Search for the cell housing the specified text and yield its [x, y] center coordinate. 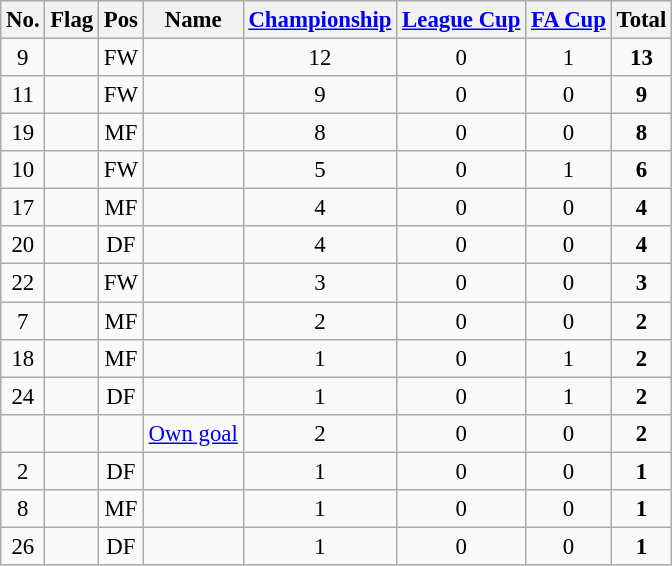
5 [320, 170]
12 [320, 58]
13 [641, 58]
17 [23, 208]
26 [23, 546]
Championship [320, 20]
Flag [72, 20]
11 [23, 95]
League Cup [462, 20]
No. [23, 20]
Name [193, 20]
22 [23, 283]
FA Cup [569, 20]
19 [23, 133]
6 [641, 170]
10 [23, 170]
20 [23, 245]
18 [23, 358]
Total [641, 20]
24 [23, 396]
7 [23, 321]
Pos [122, 20]
Own goal [193, 433]
